Locate the cell with the specified text and output its (x, y) center coordinate. 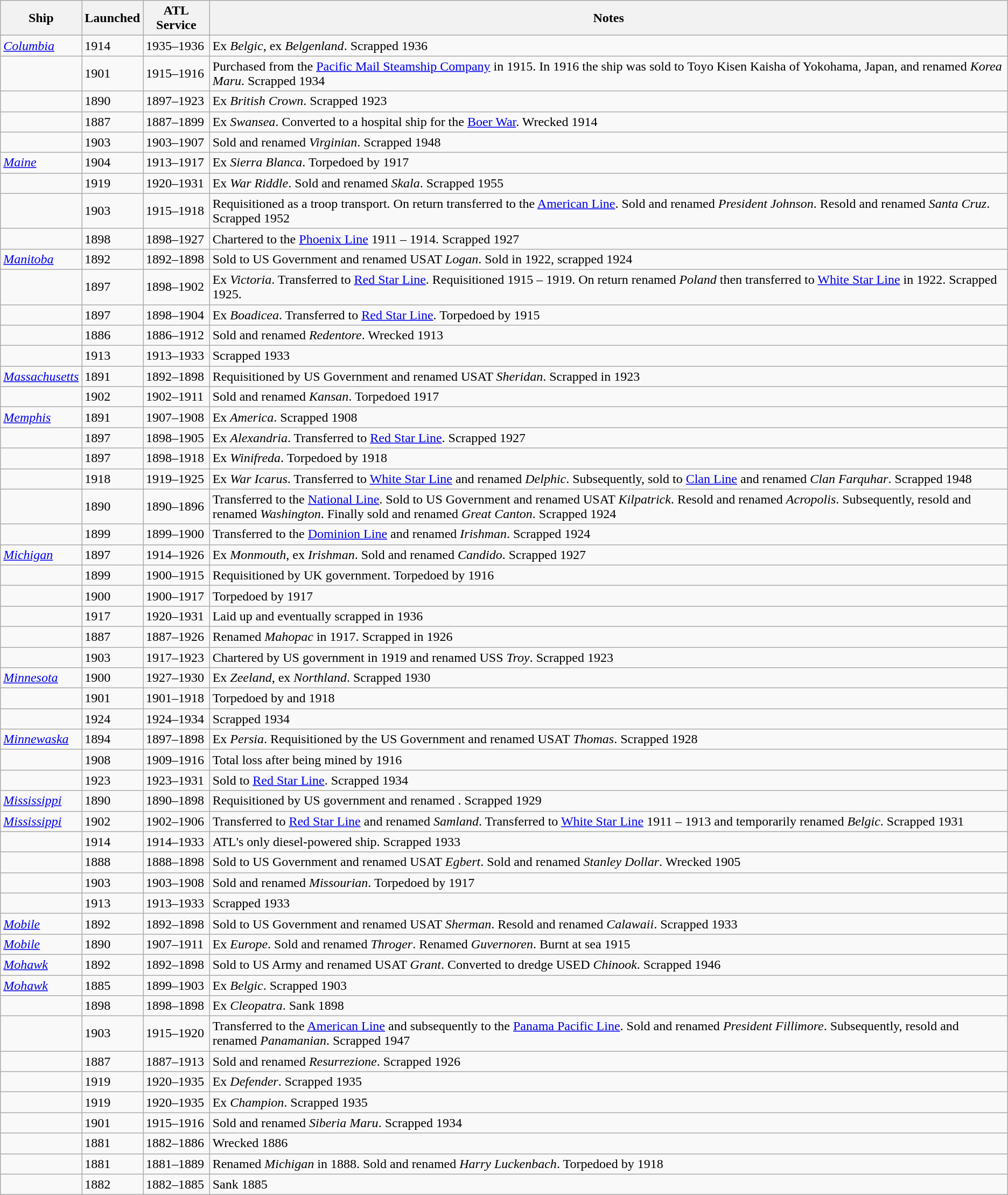
Renamed Michigan in 1888. Sold and renamed Harry Luckenbach. Torpedoed by 1918 (608, 1164)
1886–1912 (177, 336)
Wrecked 1886 (608, 1143)
Sold to US Government and renamed USAT Egbert. Sold and renamed Stanley Dollar. Wrecked 1905 (608, 862)
1887–1926 (177, 637)
1898–1902 (177, 286)
1901–1918 (177, 698)
1898–1927 (177, 239)
1927–1930 (177, 678)
Ex Belgic. Scrapped 1903 (608, 985)
Sold and renamed Kansan. Torpedoed 1917 (608, 397)
1899–1900 (177, 534)
1903–1907 (177, 142)
1882 (113, 1184)
Ex Boadicea. Transferred to Red Star Line. Torpedoed by 1915 (608, 315)
1888–1898 (177, 862)
1903–1908 (177, 883)
1900–1915 (177, 575)
1897–1923 (177, 101)
Massachusetts (41, 376)
Sold to US Army and renamed USAT Grant. Converted to dredge USED Chinook. Scrapped 1946 (608, 965)
Ex Sierra Blanca. Torpedoed by 1917 (608, 163)
Ex British Crown. Scrapped 1923 (608, 101)
1882–1885 (177, 1184)
1887–1899 (177, 122)
1898–1898 (177, 1006)
1907–1908 (177, 417)
1904 (113, 163)
1919–1925 (177, 479)
1888 (113, 862)
1900–1917 (177, 596)
1923 (113, 780)
1890–1896 (177, 506)
1890–1898 (177, 801)
1913–1917 (177, 163)
Sold and renamed Siberia Maru. Scrapped 1934 (608, 1123)
1909–1916 (177, 760)
ATL's only diesel-powered ship. Scrapped 1933 (608, 842)
1898–1904 (177, 315)
Requisitioned by UK government. Torpedoed by 1916 (608, 575)
Sank 1885 (608, 1184)
Sold to US Government and renamed USAT Logan. Sold in 1922, scrapped 1924 (608, 259)
Sold and renamed Resurrezione. Scrapped 1926 (608, 1061)
1881–1889 (177, 1164)
Chartered to the Phoenix Line 1911 – 1914. Scrapped 1927 (608, 239)
1908 (113, 760)
Ex Swansea. Converted to a hospital ship for the Boer War. Wrecked 1914 (608, 122)
Ex Defender. Scrapped 1935 (608, 1082)
1887–1913 (177, 1061)
Ex War Riddle. Sold and renamed Skala. Scrapped 1955 (608, 183)
Laid up and eventually scrapped in 1936 (608, 616)
1898–1918 (177, 458)
Total loss after being mined by 1916 (608, 760)
Ex Persia. Requisitioned by the US Government and renamed USAT Thomas. Scrapped 1928 (608, 739)
1914–1933 (177, 842)
Ex Winifreda. Torpedoed by 1918 (608, 458)
ATL Service (177, 18)
Launched (113, 18)
1882–1886 (177, 1143)
1899–1903 (177, 985)
Sold to Red Star Line. Scrapped 1934 (608, 780)
1915–1920 (177, 1034)
Manitoba (41, 259)
Ex Monmouth, ex Irishman. Sold and renamed Candido. Scrapped 1927 (608, 555)
Ex War Icarus. Transferred to White Star Line and renamed Delphic. Subsequently, sold to Clan Line and renamed Clan Farquhar. Scrapped 1948 (608, 479)
Requisitioned by US Government and renamed USAT Sheridan. Scrapped in 1923 (608, 376)
Torpedoed by and 1918 (608, 698)
1902–1906 (177, 821)
1915–1918 (177, 211)
1914–1926 (177, 555)
1917 (113, 616)
Ex Cleopatra. Sank 1898 (608, 1006)
Memphis (41, 417)
Minnesota (41, 678)
Ex Europe. Sold and renamed Throger. Renamed Guvernoren. Burnt at sea 1915 (608, 944)
1917–1923 (177, 658)
Ex Champion. Scrapped 1935 (608, 1102)
Sold to US Government and renamed USAT Sherman. Resold and renamed Calawaii. Scrapped 1933 (608, 924)
Maine (41, 163)
1923–1931 (177, 780)
1924–1934 (177, 719)
1886 (113, 336)
Renamed Mahopac in 1917. Scrapped in 1926 (608, 637)
Sold and renamed Virginian. Scrapped 1948 (608, 142)
1885 (113, 985)
1918 (113, 479)
Sold and renamed Missourian. Torpedoed by 1917 (608, 883)
Chartered by US government in 1919 and renamed USS Troy. Scrapped 1923 (608, 658)
1907–1911 (177, 944)
1898–1905 (177, 438)
Sold and renamed Redentore. Wrecked 1913 (608, 336)
Minnewaska (41, 739)
Michigan (41, 555)
Scrapped 1934 (608, 719)
1894 (113, 739)
Columbia (41, 46)
Ship (41, 18)
Ex Belgic, ex Belgenland. Scrapped 1936 (608, 46)
1935–1936 (177, 46)
Requisitioned by US government and renamed . Scrapped 1929 (608, 801)
Ex Zeeland, ex Northland. Scrapped 1930 (608, 678)
1924 (113, 719)
Torpedoed by 1917 (608, 596)
Transferred to Red Star Line and renamed Samland. Transferred to White Star Line 1911 – 1913 and temporarily renamed Belgic. Scrapped 1931 (608, 821)
1902–1911 (177, 397)
Ex America. Scrapped 1908 (608, 417)
Transferred to the Dominion Line and renamed Irishman. Scrapped 1924 (608, 534)
1897–1898 (177, 739)
Notes (608, 18)
Ex Alexandria. Transferred to Red Star Line. Scrapped 1927 (608, 438)
